Return (X, Y) of the center of cell containing provided text 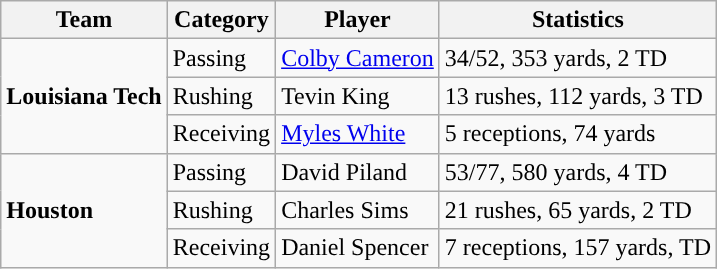
Charles Sims (358, 210)
David Piland (358, 172)
7 receptions, 157 yards, TD (578, 248)
21 rushes, 65 yards, 2 TD (578, 210)
Louisiana Tech (84, 96)
34/52, 353 yards, 2 TD (578, 58)
Category (221, 20)
Player (358, 20)
Houston (84, 210)
Tevin King (358, 96)
Myles White (358, 134)
13 rushes, 112 yards, 3 TD (578, 96)
Statistics (578, 20)
Team (84, 20)
53/77, 580 yards, 4 TD (578, 172)
5 receptions, 74 yards (578, 134)
Daniel Spencer (358, 248)
Colby Cameron (358, 58)
